Capture the cell that displays the provided text and extract its (x, y) central coordinate. 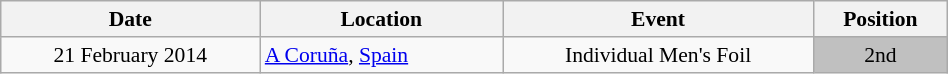
21 February 2014 (130, 55)
Individual Men's Foil (658, 55)
Position (880, 19)
2nd (880, 55)
Location (382, 19)
Date (130, 19)
A Coruña, Spain (382, 55)
Event (658, 19)
